Determine the [x, y] coordinate at the center of the cell enclosing the given text.  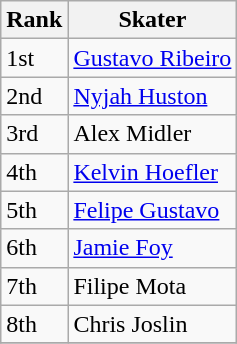
Chris Joslin [152, 324]
Alex Midler [152, 134]
4th [34, 172]
7th [34, 286]
3rd [34, 134]
Filipe Mota [152, 286]
1st [34, 58]
2nd [34, 96]
Jamie Foy [152, 248]
Gustavo Ribeiro [152, 58]
5th [34, 210]
Skater [152, 20]
Rank [34, 20]
8th [34, 324]
6th [34, 248]
Felipe Gustavo [152, 210]
Kelvin Hoefler [152, 172]
Nyjah Huston [152, 96]
